Capture the cell that displays the provided text and extract its (x, y) central coordinate. 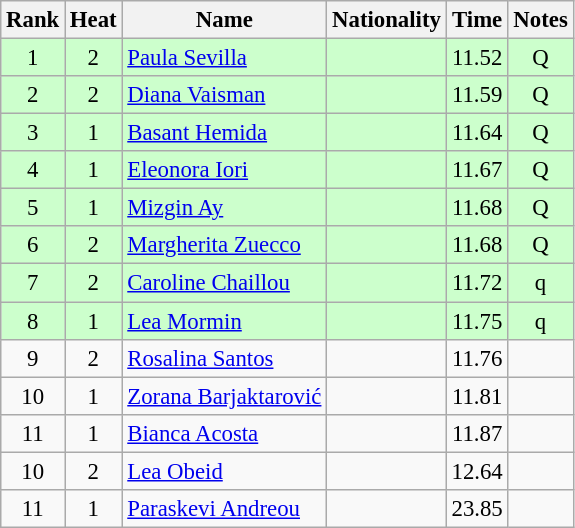
4 (33, 170)
12.64 (477, 471)
6 (33, 245)
Paraskevi Andreou (224, 509)
Rosalina Santos (224, 358)
9 (33, 358)
23.85 (477, 509)
Diana Vaisman (224, 95)
11.76 (477, 358)
Heat (94, 20)
Time (477, 20)
Notes (540, 20)
8 (33, 321)
Zorana Barjaktarović (224, 396)
Mizgin Ay (224, 208)
Lea Obeid (224, 471)
Eleonora Iori (224, 170)
3 (33, 133)
11.67 (477, 170)
Name (224, 20)
Rank (33, 20)
11.81 (477, 396)
11.64 (477, 133)
Bianca Acosta (224, 433)
Nationality (386, 20)
7 (33, 283)
11.75 (477, 321)
Lea Mormin (224, 321)
11.59 (477, 95)
11.87 (477, 433)
5 (33, 208)
Margherita Zuecco (224, 245)
Caroline Chaillou (224, 283)
11.52 (477, 58)
11.72 (477, 283)
Paula Sevilla (224, 58)
Basant Hemida (224, 133)
